Capture the cell that displays the provided text and extract its (x, y) central coordinate. 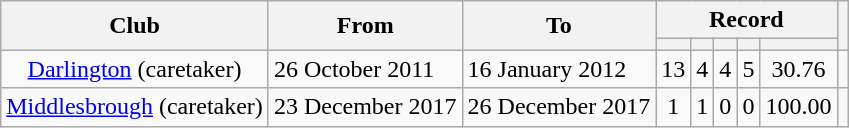
23 December 2017 (365, 107)
100.00 (798, 107)
Record (746, 20)
Middlesbrough (caretaker) (135, 107)
26 December 2017 (559, 107)
Club (135, 26)
From (365, 26)
13 (674, 69)
30.76 (798, 69)
26 October 2011 (365, 69)
16 January 2012 (559, 69)
Darlington (caretaker) (135, 69)
To (559, 26)
5 (748, 69)
